Return the [x, y] coordinate for the center point of the cell that contains the specified text.  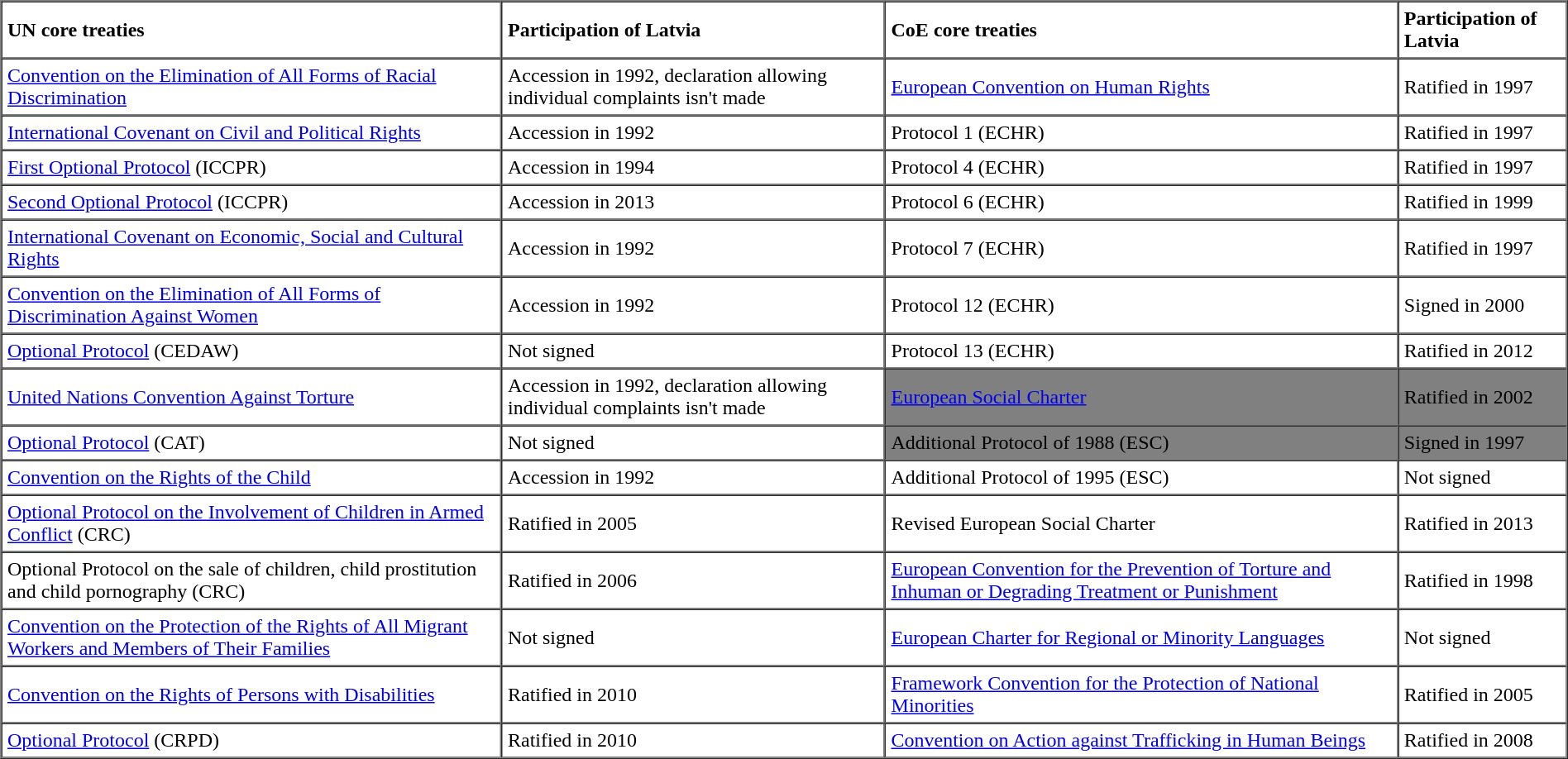
European Convention for the Prevention of Torture and Inhuman or Degrading Treatment or Punishment [1141, 580]
Optional Protocol on the sale of children, child prostitution and child pornography (CRC) [251, 580]
Ratified in 1998 [1482, 580]
Optional Protocol (CRPD) [251, 740]
Optional Protocol (CAT) [251, 442]
Protocol 6 (ECHR) [1141, 203]
Framework Convention for the Protection of National Minorities [1141, 695]
European Social Charter [1141, 397]
Convention on the Elimination of All Forms of Discrimination Against Women [251, 304]
Convention on the Rights of the Child [251, 477]
Convention on the Protection of the Rights of All Migrant Workers and Members of Their Families [251, 637]
Signed in 2000 [1482, 304]
Convention on Action against Trafficking in Human Beings [1141, 740]
Protocol 13 (ECHR) [1141, 351]
Revised European Social Charter [1141, 523]
Ratified in 2002 [1482, 397]
United Nations Convention Against Torture [251, 397]
Second Optional Protocol (ICCPR) [251, 203]
Signed in 1997 [1482, 442]
Ratified in 2008 [1482, 740]
UN core treaties [251, 30]
Optional Protocol (CEDAW) [251, 351]
Ratified in 2006 [694, 580]
Additional Protocol of 1988 (ESC) [1141, 442]
International Covenant on Economic, Social and Cultural Rights [251, 248]
International Covenant on Civil and Political Rights [251, 133]
Ratified in 2013 [1482, 523]
Accession in 2013 [694, 203]
Ratified in 2012 [1482, 351]
European Convention on Human Rights [1141, 86]
First Optional Protocol (ICCPR) [251, 168]
Protocol 12 (ECHR) [1141, 304]
CoE core treaties [1141, 30]
Convention on the Elimination of All Forms of Racial Discrimination [251, 86]
Protocol 4 (ECHR) [1141, 168]
Accession in 1994 [694, 168]
Ratified in 1999 [1482, 203]
Protocol 7 (ECHR) [1141, 248]
Protocol 1 (ECHR) [1141, 133]
Optional Protocol on the Involvement of Children in Armed Conflict (CRC) [251, 523]
Additional Protocol of 1995 (ESC) [1141, 477]
Convention on the Rights of Persons with Disabilities [251, 695]
European Charter for Regional or Minority Languages [1141, 637]
